Detect which cell encompasses the target text, then output its (X, Y) center coordinate. 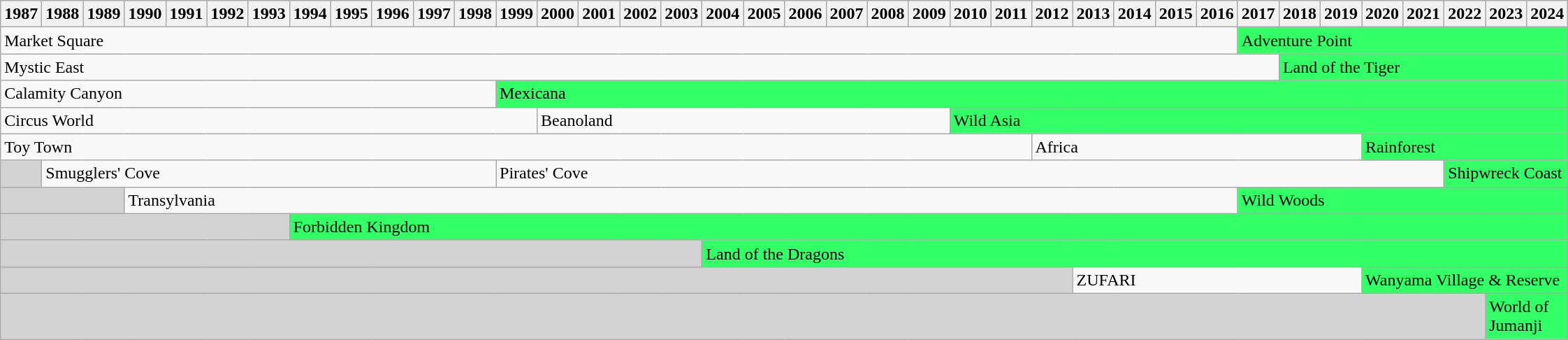
1990 (145, 14)
1992 (228, 14)
2010 (970, 14)
1998 (475, 14)
2007 (847, 14)
Wild Asia (1259, 120)
2018 (1300, 14)
Shipwreck Coast (1507, 173)
2020 (1382, 14)
2021 (1424, 14)
Mexicana (1032, 94)
2014 (1135, 14)
Wild Woods (1402, 200)
2000 (558, 14)
Circus World (269, 120)
1999 (517, 14)
Wanyama Village & Reserve (1465, 280)
Land of the Tiger (1423, 67)
1989 (103, 14)
1991 (186, 14)
2009 (929, 14)
1995 (351, 14)
Africa (1196, 147)
Calamity Canyon (249, 94)
2008 (887, 14)
Rainforest (1465, 147)
Adventure Point (1402, 41)
2022 (1465, 14)
Beanoland (743, 120)
World of Jumanji (1527, 316)
Forbidden Kingdom (929, 227)
Land of the Dragons (1135, 253)
2013 (1093, 14)
1994 (310, 14)
Mystic East (640, 67)
2001 (600, 14)
2023 (1507, 14)
ZUFARI (1217, 280)
1993 (268, 14)
Transylvania (681, 200)
2011 (1011, 14)
2019 (1340, 14)
2004 (723, 14)
2015 (1175, 14)
1997 (433, 14)
2012 (1052, 14)
2003 (682, 14)
2024 (1547, 14)
2017 (1258, 14)
Market Square (619, 41)
1987 (21, 14)
Toy Town (516, 147)
1988 (63, 14)
Smugglers' Cove (269, 173)
Pirates' Cove (970, 173)
2016 (1217, 14)
2005 (764, 14)
1996 (393, 14)
2006 (805, 14)
2002 (640, 14)
